From the cell containing the given text, extract its center point as [X, Y] coordinate. 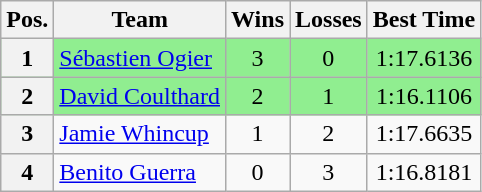
4 [28, 172]
David Coulthard [140, 96]
Best Time [424, 20]
Benito Guerra [140, 172]
Pos. [28, 20]
Team [140, 20]
Losses [329, 20]
Sébastien Ogier [140, 58]
1:16.1106 [424, 96]
1:17.6635 [424, 134]
1:16.8181 [424, 172]
1:17.6136 [424, 58]
Jamie Whincup [140, 134]
Wins [258, 20]
